Detect which cell encompasses the target text, then output its (X, Y) center coordinate. 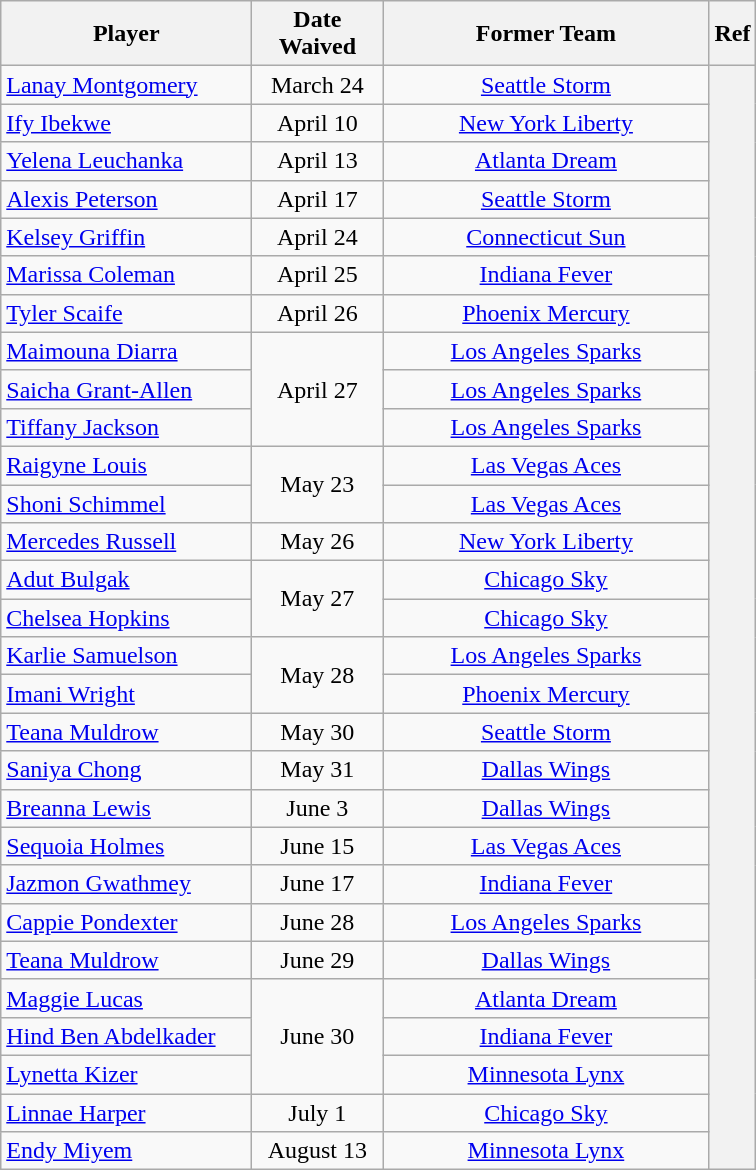
Date Waived (318, 34)
March 24 (318, 85)
Linnae Harper (126, 1113)
Maimouna Diarra (126, 351)
June 29 (318, 960)
August 13 (318, 1151)
Cappie Pondexter (126, 922)
Chelsea Hopkins (126, 618)
Hind Ben Abdelkader (126, 1036)
Lanay Montgomery (126, 85)
April 27 (318, 389)
April 26 (318, 313)
Jazmon Gwathmey (126, 884)
Ify Ibekwe (126, 123)
June 15 (318, 846)
Endy Miyem (126, 1151)
Marissa Coleman (126, 275)
June 30 (318, 1036)
Yelena Leuchanka (126, 161)
Mercedes Russell (126, 542)
Lynetta Kizer (126, 1074)
Tyler Scaife (126, 313)
July 1 (318, 1113)
Maggie Lucas (126, 998)
Karlie Samuelson (126, 656)
June 3 (318, 808)
April 10 (318, 123)
Saicha Grant-Allen (126, 389)
Breanna Lewis (126, 808)
Shoni Schimmel (126, 503)
Ref (732, 34)
Imani Wright (126, 694)
June 17 (318, 884)
Raigyne Louis (126, 465)
Kelsey Griffin (126, 237)
May 26 (318, 542)
May 31 (318, 770)
April 25 (318, 275)
April 13 (318, 161)
May 30 (318, 732)
Connecticut Sun (546, 237)
Sequoia Holmes (126, 846)
Former Team (546, 34)
Tiffany Jackson (126, 427)
April 24 (318, 237)
Saniya Chong (126, 770)
June 28 (318, 922)
Adut Bulgak (126, 580)
Alexis Peterson (126, 199)
May 28 (318, 675)
April 17 (318, 199)
May 23 (318, 484)
Player (126, 34)
May 27 (318, 599)
